Determine the (x, y) coordinate at the center of the cell enclosing the given text.  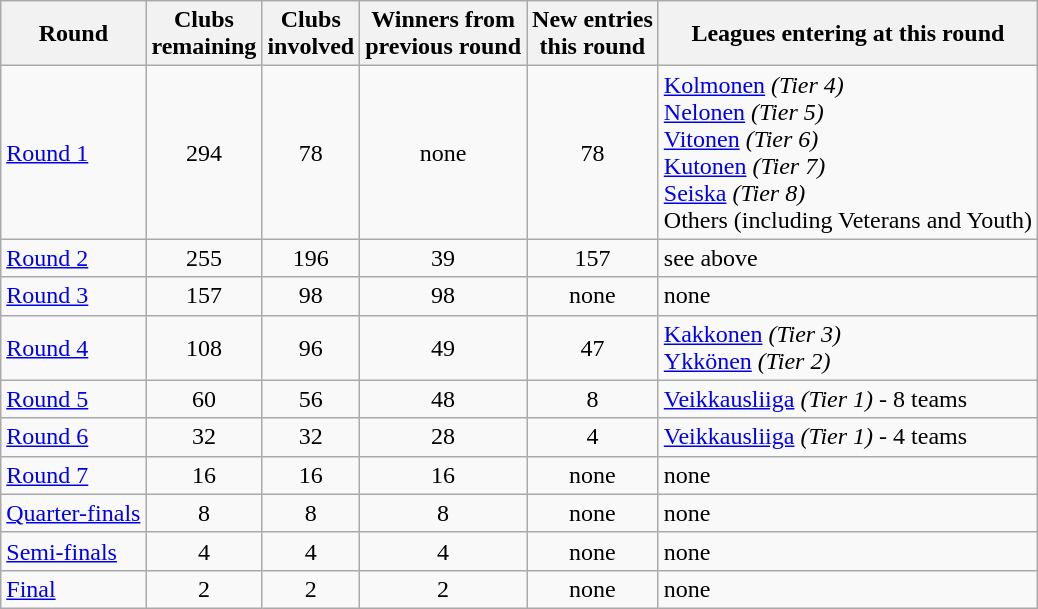
28 (444, 437)
294 (204, 152)
96 (311, 348)
48 (444, 399)
Round 5 (74, 399)
see above (848, 258)
New entriesthis round (593, 34)
Round (74, 34)
108 (204, 348)
60 (204, 399)
Round 6 (74, 437)
Quarter-finals (74, 513)
Round 3 (74, 296)
196 (311, 258)
Veikkausliiga (Tier 1) - 8 teams (848, 399)
Leagues entering at this round (848, 34)
39 (444, 258)
56 (311, 399)
255 (204, 258)
Kakkonen (Tier 3) Ykkönen (Tier 2) (848, 348)
Round 1 (74, 152)
Semi-finals (74, 551)
Round 7 (74, 475)
47 (593, 348)
49 (444, 348)
Kolmonen (Tier 4)Nelonen (Tier 5)Vitonen (Tier 6)Kutonen (Tier 7)Seiska (Tier 8)Others (including Veterans and Youth) (848, 152)
Winners fromprevious round (444, 34)
Clubsremaining (204, 34)
Round 4 (74, 348)
Final (74, 589)
Clubsinvolved (311, 34)
Round 2 (74, 258)
Veikkausliiga (Tier 1) - 4 teams (848, 437)
